Return [x, y] of the center of cell containing provided text 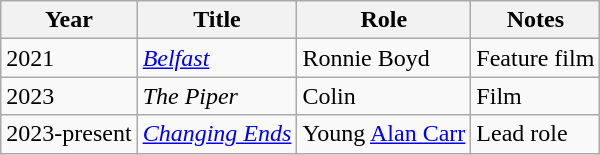
Belfast [217, 58]
Lead role [536, 134]
Role [384, 20]
2021 [69, 58]
Title [217, 20]
Changing Ends [217, 134]
Year [69, 20]
2023 [69, 96]
Ronnie Boyd [384, 58]
The Piper [217, 96]
Feature film [536, 58]
2023-present [69, 134]
Notes [536, 20]
Young Alan Carr [384, 134]
Film [536, 96]
Colin [384, 96]
